Search for the cell housing the specified text and yield its (x, y) center coordinate. 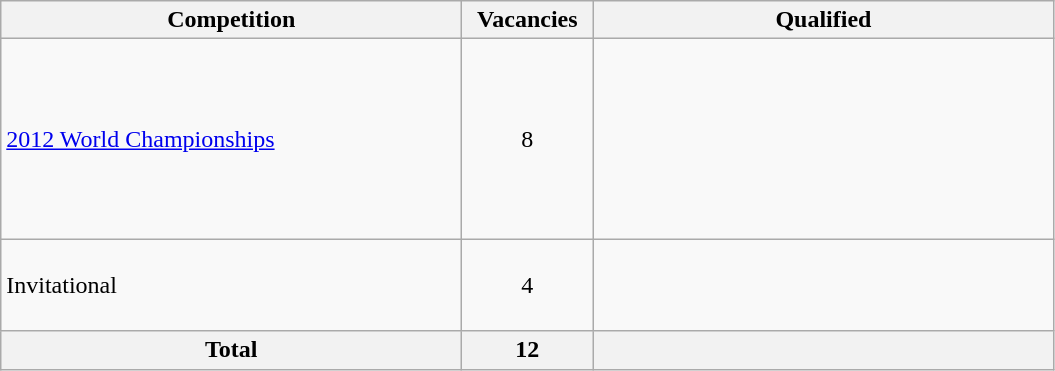
Vacancies (528, 20)
2012 World Championships (232, 139)
4 (528, 285)
Qualified (824, 20)
12 (528, 350)
Total (232, 350)
Invitational (232, 285)
Competition (232, 20)
8 (528, 139)
